Find where the given text appears and provide that cell's center as (X, Y) coordinate. 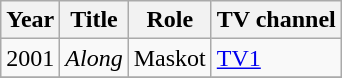
Maskot (170, 58)
TV channel (276, 20)
Role (170, 20)
Along (94, 58)
TV1 (276, 58)
Title (94, 20)
2001 (30, 58)
Year (30, 20)
